Detect which cell encompasses the target text, then output its (X, Y) center coordinate. 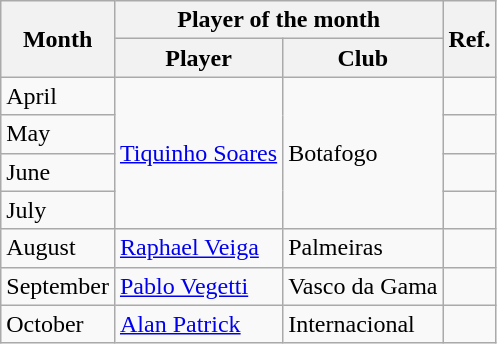
Palmeiras (363, 248)
Raphael Veiga (198, 248)
Tiquinho Soares (198, 153)
May (58, 134)
August (58, 248)
Vasco da Gama (363, 286)
Month (58, 39)
Botafogo (363, 153)
October (58, 324)
Ref. (470, 39)
July (58, 210)
June (58, 172)
April (58, 96)
Internacional (363, 324)
Pablo Vegetti (198, 286)
September (58, 286)
Player of the month (278, 20)
Alan Patrick (198, 324)
Player (198, 58)
Club (363, 58)
